Return [X, Y] of the center of cell containing provided text 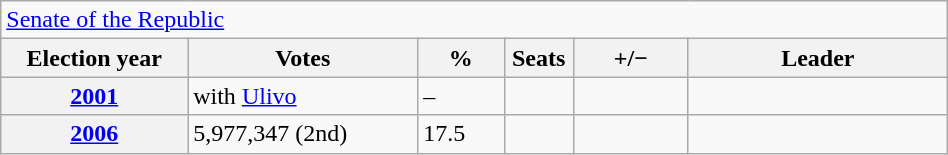
Votes [303, 58]
Seats [538, 58]
17.5 [461, 134]
– [461, 96]
% [461, 58]
2001 [94, 96]
with Ulivo [303, 96]
Election year [94, 58]
2006 [94, 134]
5,977,347 (2nd) [303, 134]
Senate of the Republic [474, 20]
Leader [818, 58]
+/− [630, 58]
